From the cell containing the given text, extract its center point as [X, Y] coordinate. 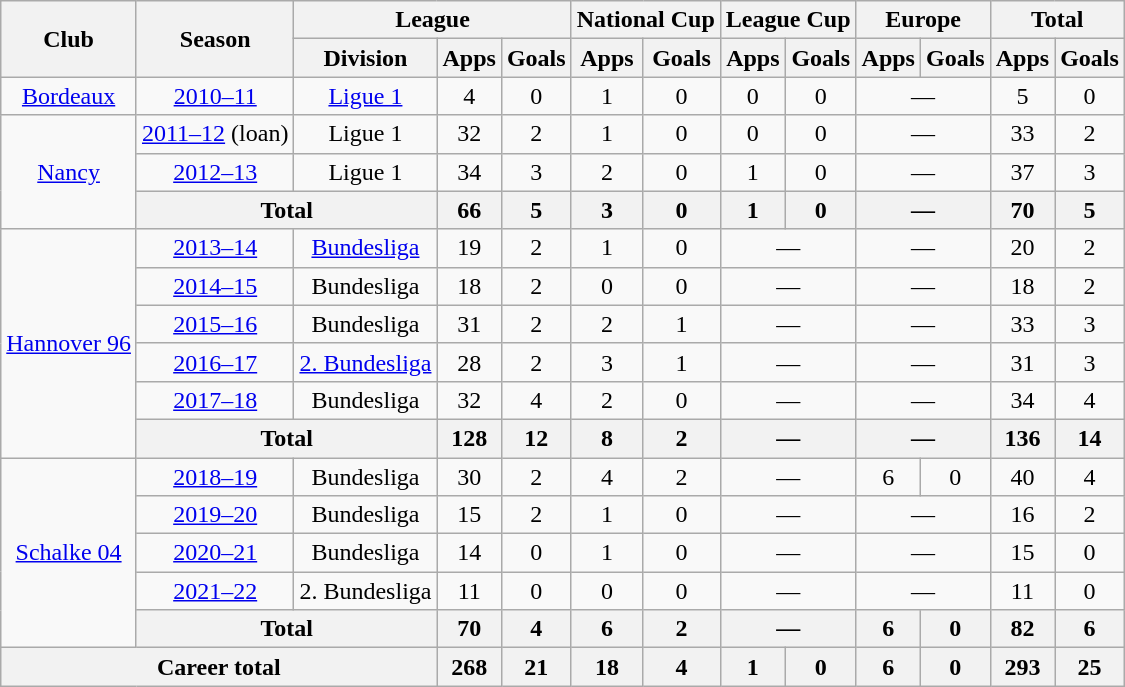
2015–16 [214, 324]
12 [536, 438]
2021–22 [214, 591]
82 [1022, 629]
League Cup [788, 20]
Career total [219, 667]
40 [1022, 477]
Nancy [69, 172]
National Cup [646, 20]
2013–14 [214, 248]
2019–20 [214, 515]
16 [1022, 515]
268 [469, 667]
2014–15 [214, 286]
66 [469, 210]
League [432, 20]
Club [69, 39]
37 [1022, 172]
2016–17 [214, 362]
Division [366, 58]
2011–12 (loan) [214, 134]
293 [1022, 667]
Hannover 96 [69, 343]
28 [469, 362]
136 [1022, 438]
19 [469, 248]
2017–18 [214, 400]
Schalke 04 [69, 553]
Season [214, 39]
20 [1022, 248]
21 [536, 667]
30 [469, 477]
2020–21 [214, 553]
128 [469, 438]
25 [1090, 667]
Bordeaux [69, 96]
2012–13 [214, 172]
2010–11 [214, 96]
Europe [923, 20]
8 [607, 438]
2018–19 [214, 477]
